Scan for the cell matching the given text and deliver its [X, Y] coordinate at center. 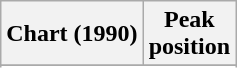
Peakposition [189, 34]
Chart (1990) [72, 34]
